Pinpoint the cell where the given text exists, returning its (X, Y) midpoint coordinate. 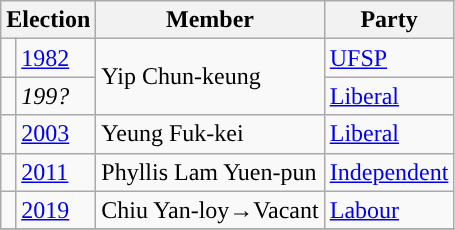
Party (389, 20)
Phyllis Lam Yuen-pun (210, 172)
199? (56, 96)
Chiu Yan-loy→Vacant (210, 210)
Independent (389, 172)
Labour (389, 210)
Member (210, 20)
2011 (56, 172)
Yeung Fuk-kei (210, 134)
Election (48, 20)
Yip Chun-keung (210, 77)
UFSP (389, 58)
1982 (56, 58)
2019 (56, 210)
2003 (56, 134)
